From the cell containing the given text, extract its center point as (x, y) coordinate. 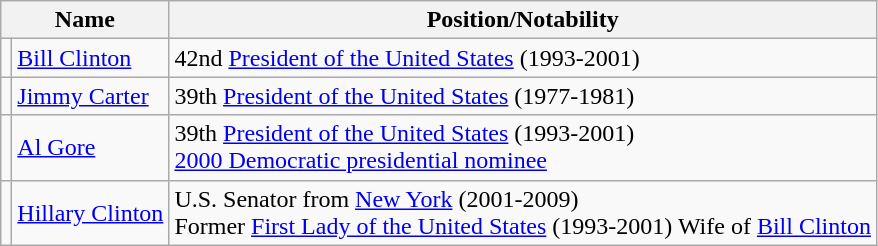
39th President of the United States (1993-2001)2000 Democratic presidential nominee (523, 148)
42nd President of the United States (1993-2001) (523, 58)
Hillary Clinton (90, 212)
39th President of the United States (1977-1981) (523, 96)
Bill Clinton (90, 58)
Al Gore (90, 148)
Position/Notability (523, 20)
Jimmy Carter (90, 96)
U.S. Senator from New York (2001-2009)Former First Lady of the United States (1993-2001) Wife of Bill Clinton (523, 212)
Name (85, 20)
